Detect which cell encompasses the target text, then output its (X, Y) center coordinate. 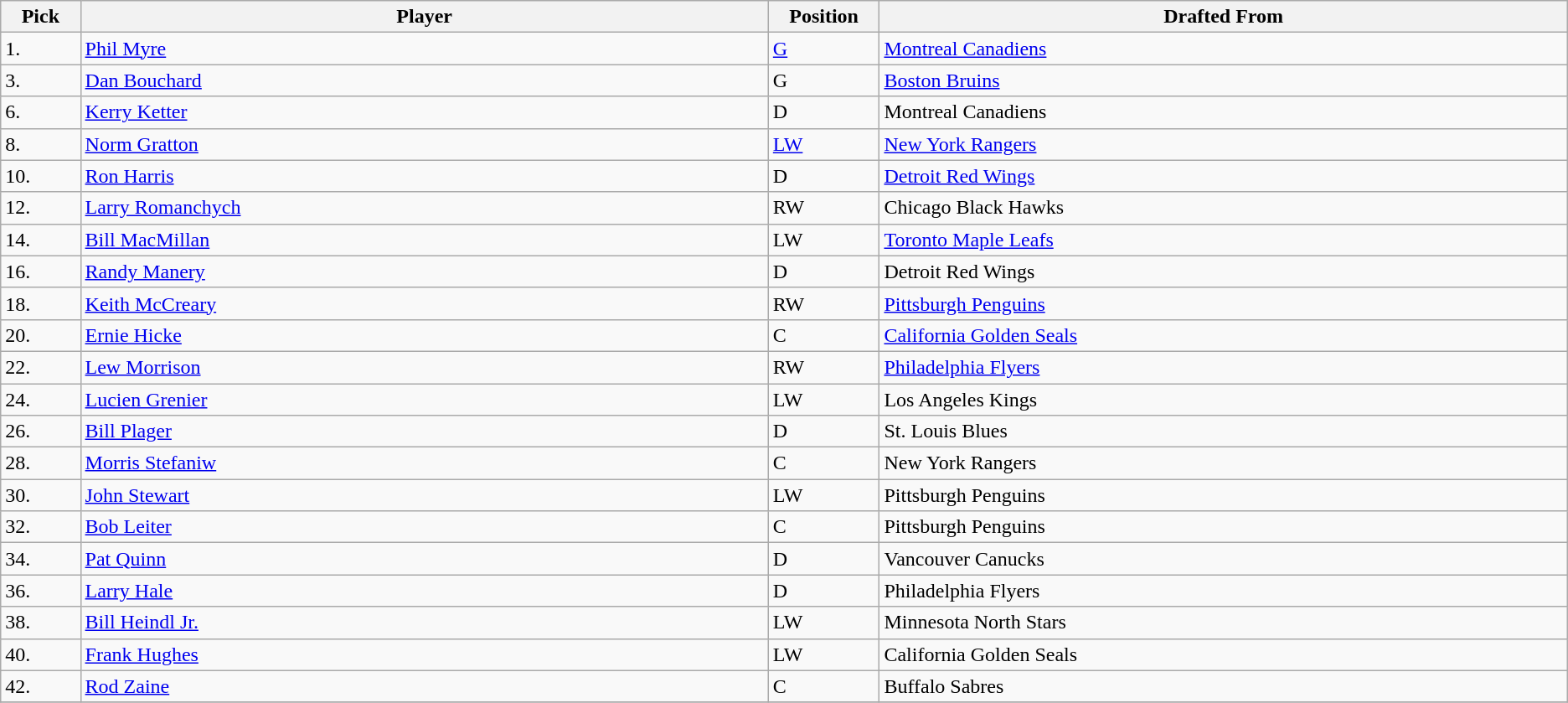
38. (40, 623)
Larry Romanchych (424, 208)
20. (40, 335)
34. (40, 559)
1. (40, 49)
Lew Morrison (424, 367)
St. Louis Blues (1223, 432)
Bill Heindl Jr. (424, 623)
Minnesota North Stars (1223, 623)
14. (40, 240)
Bob Leiter (424, 527)
Pat Quinn (424, 559)
Toronto Maple Leafs (1223, 240)
Larry Hale (424, 591)
32. (40, 527)
Kerry Ketter (424, 112)
Bill Plager (424, 432)
Lucien Grenier (424, 400)
6. (40, 112)
26. (40, 432)
Phil Myre (424, 49)
Los Angeles Kings (1223, 400)
Buffalo Sabres (1223, 686)
42. (40, 686)
Dan Bouchard (424, 80)
Morris Stefaniw (424, 463)
Player (424, 17)
22. (40, 367)
16. (40, 271)
Ernie Hicke (424, 335)
30. (40, 495)
Drafted From (1223, 17)
John Stewart (424, 495)
10. (40, 176)
Chicago Black Hawks (1223, 208)
12. (40, 208)
8. (40, 144)
Position (824, 17)
18. (40, 303)
40. (40, 654)
28. (40, 463)
Boston Bruins (1223, 80)
Vancouver Canucks (1223, 559)
Rod Zaine (424, 686)
Bill MacMillan (424, 240)
Ron Harris (424, 176)
24. (40, 400)
Keith McCreary (424, 303)
Randy Manery (424, 271)
Pick (40, 17)
Frank Hughes (424, 654)
3. (40, 80)
36. (40, 591)
Norm Gratton (424, 144)
